Find where the given text appears and provide that cell's center as [X, Y] coordinate. 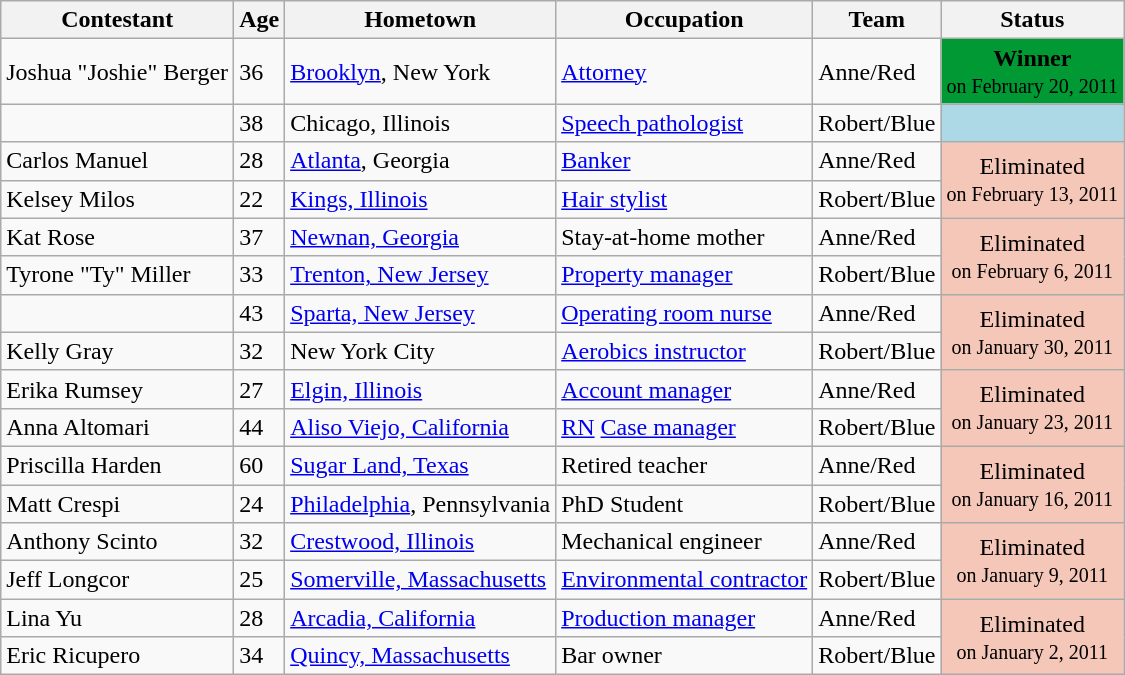
Eliminatedon January 23, 2011 [1032, 408]
Trenton, New Jersey [420, 275]
Arcadia, California [420, 618]
Kat Rose [118, 237]
Matt Crespi [118, 503]
Eliminatedon February 6, 2011 [1032, 256]
Stay-at-home mother [684, 237]
Bar owner [684, 656]
37 [260, 237]
Priscilla Harden [118, 465]
Philadelphia, Pennsylvania [420, 503]
Attorney [684, 72]
22 [260, 199]
PhD Student [684, 503]
Sparta, New Jersey [420, 313]
Retired teacher [684, 465]
Chicago, Illinois [420, 123]
38 [260, 123]
Banker [684, 161]
Sugar Land, Texas [420, 465]
Aerobics instructor [684, 351]
Erika Rumsey [118, 389]
Elgin, Illinois [420, 389]
Age [260, 20]
Property manager [684, 275]
New York City [420, 351]
Operating room nurse [684, 313]
Quincy, Massachusetts [420, 656]
Production manager [684, 618]
Eliminatedon February 13, 2011 [1032, 180]
36 [260, 72]
Anthony Scinto [118, 542]
Anna Altomari [118, 427]
Newnan, Georgia [420, 237]
Crestwood, Illinois [420, 542]
44 [260, 427]
Kelly Gray [118, 351]
Lina Yu [118, 618]
Eliminatedon January 30, 2011 [1032, 332]
Jeff Longcor [118, 580]
Tyrone "Ty" Miller [118, 275]
33 [260, 275]
Environmental contractor [684, 580]
Somerville, Massachusetts [420, 580]
Team [877, 20]
34 [260, 656]
Eric Ricupero [118, 656]
Aliso Viejo, California [420, 427]
25 [260, 580]
Account manager [684, 389]
Winneron February 20, 2011 [1032, 72]
Mechanical engineer [684, 542]
Status [1032, 20]
Kelsey Milos [118, 199]
Brooklyn, New York [420, 72]
Hometown [420, 20]
Eliminatedon January 16, 2011 [1032, 484]
Eliminatedon January 2, 2011 [1032, 637]
Carlos Manuel [118, 161]
Eliminatedon January 9, 2011 [1032, 561]
43 [260, 313]
Contestant [118, 20]
Occupation [684, 20]
Hair stylist [684, 199]
Atlanta, Georgia [420, 161]
RN Case manager [684, 427]
27 [260, 389]
Speech pathologist [684, 123]
60 [260, 465]
24 [260, 503]
Kings, Illinois [420, 199]
Joshua "Joshie" Berger [118, 72]
